Find where the given text appears and provide that cell's center as [x, y] coordinate. 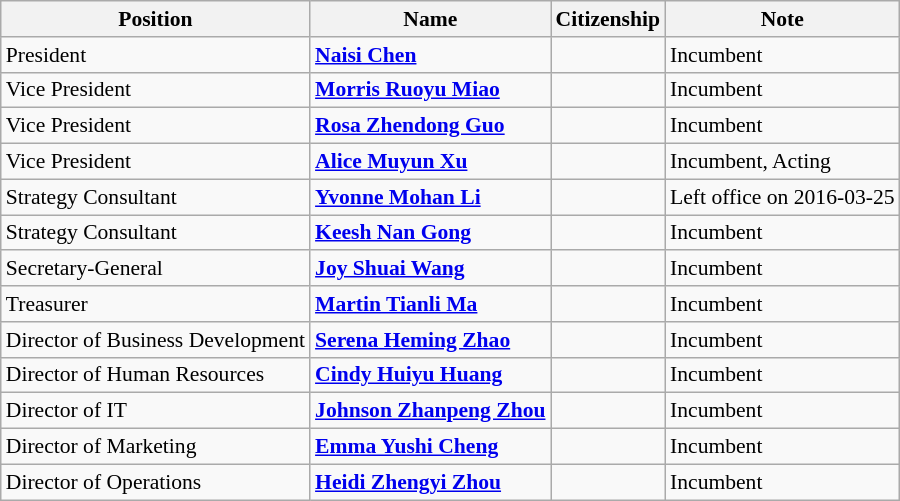
Naisi Chen [430, 55]
Cindy Huiyu Huang [430, 375]
Position [156, 19]
Director of Business Development [156, 340]
Martin Tianli Ma [430, 304]
Director of IT [156, 411]
Alice Muyun Xu [430, 162]
Joy Shuai Wang [430, 269]
Heidi Zhengyi Zhou [430, 482]
Director of Marketing [156, 447]
Left office on 2016-03-25 [782, 197]
Director of Operations [156, 482]
Morris Ruoyu Miao [430, 90]
Incumbent, Acting [782, 162]
Keesh Nan Gong [430, 233]
President [156, 55]
Yvonne Mohan Li [430, 197]
Citizenship [608, 19]
Director of Human Resources [156, 375]
Secretary-General [156, 269]
Name [430, 19]
Note [782, 19]
Emma Yushi Cheng [430, 447]
Rosa Zhendong Guo [430, 126]
Treasurer [156, 304]
Johnson Zhanpeng Zhou [430, 411]
Serena Heming Zhao [430, 340]
